Scan for the cell matching the given text and deliver its (X, Y) coordinate at center. 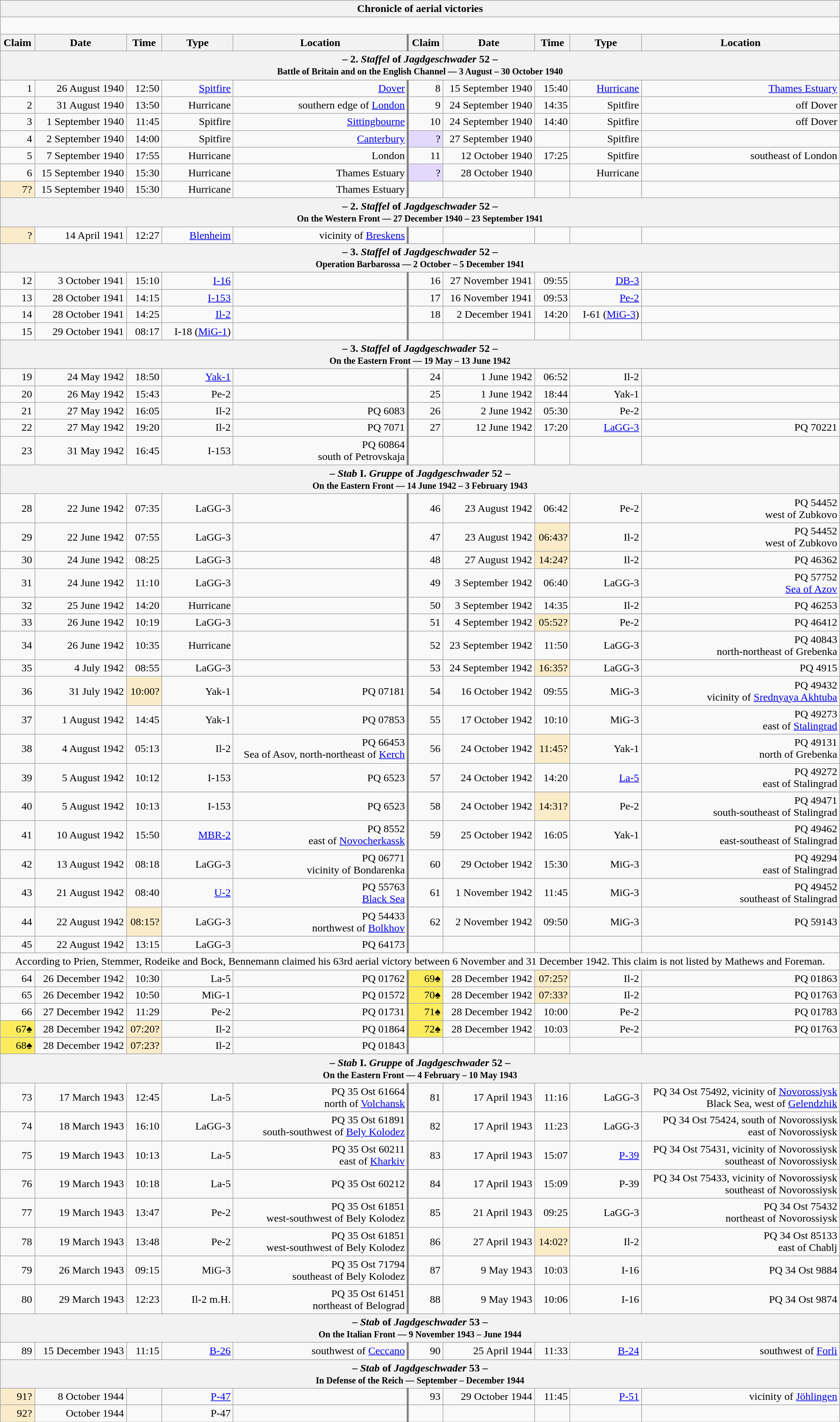
17 (425, 298)
14:15 (144, 298)
15:40 (552, 88)
PQ 40843 north-northeast of Grebenka (741, 645)
10 (425, 122)
67♠ (18, 1029)
PQ 49452 southeast of Stalingrad (741, 892)
18 (425, 315)
PQ 57752Sea of Azov (741, 582)
14:31? (552, 806)
90 (425, 1351)
PQ 7071 (320, 428)
PQ 49273 east of Stalingrad (741, 720)
29 October 1941 (81, 331)
PQ 01572 (320, 995)
Il-2 m.H. (198, 1299)
09:53 (552, 298)
16 October 1942 (489, 691)
B-26 (198, 1351)
PQ 49272 east of Stalingrad (741, 777)
12:23 (144, 1299)
55 (425, 720)
12:50 (144, 88)
82 (425, 1126)
14:24? (552, 560)
13 August 1942 (81, 864)
11:33 (552, 1351)
13:50 (144, 105)
11:45? (552, 749)
07:35 (144, 508)
12:45 (144, 1097)
49 (425, 582)
10:00 (552, 1012)
81 (425, 1097)
27 November 1941 (489, 281)
45 (18, 944)
24 May 1942 (81, 377)
18:50 (144, 377)
73 (18, 1097)
PQ 6083 (320, 411)
16:35? (552, 668)
3 (18, 122)
October 1944 (81, 1414)
16 (425, 281)
06:42 (552, 508)
07:23? (144, 1046)
66 (18, 1012)
PQ 35 Ost 71794 southeast of Bely Kolodez (320, 1270)
31 (18, 582)
60 (425, 864)
89 (18, 1351)
18 March 1943 (81, 1126)
20 (18, 394)
70♠ (425, 995)
14 April 1941 (81, 235)
PQ 66453Sea of Asov, north-northeast of Kerch (320, 749)
85 (425, 1212)
50 (425, 606)
59 (425, 835)
16 November 1941 (489, 298)
10 August 1942 (81, 835)
08:15? (144, 922)
PQ 64173 (320, 944)
91? (18, 1397)
15:43 (144, 394)
37 (18, 720)
05:52? (552, 623)
48 (425, 560)
14:00 (144, 139)
39 (18, 777)
57 (425, 777)
47 (425, 537)
24 September 1942 (489, 668)
10:12 (144, 777)
– Stab of Jagdgeschwader 53 –In Defense of the Reich — September – December 1944 (420, 1374)
10:30 (144, 978)
PQ 49462 east-southeast of Stalingrad (741, 835)
29 October 1944 (489, 1397)
4 August 1942 (81, 749)
PQ 34 Ost 9874 (741, 1299)
17 October 1942 (489, 720)
southwest of Ceccano (320, 1351)
1 August 1942 (81, 720)
PQ 34 Ost 75432northeast of Novorossiysk (741, 1212)
11 (425, 156)
11:29 (144, 1012)
12 October 1940 (489, 156)
14:40 (552, 122)
21 April 1943 (489, 1212)
61 (425, 892)
22 (18, 428)
12:27 (144, 235)
– 2. Staffel of Jagdgeschwader 52 –Battle of Britain and on the English Channel — 3 August – 30 October 1940 (420, 66)
southern edge of London (320, 105)
16:10 (144, 1126)
10:06 (552, 1299)
PQ 35 Ost 61451 northeast of Belograd (320, 1299)
14 (18, 315)
MiG-1 (198, 995)
06:40 (552, 582)
28 (18, 508)
05:30 (552, 411)
11:23 (552, 1126)
27 September 1940 (489, 139)
64 (18, 978)
31 July 1942 (81, 691)
PQ 07181 (320, 691)
87 (425, 1270)
32 (18, 606)
10:10 (552, 720)
Canterbury (320, 139)
1 September 1940 (81, 122)
PQ 35 Ost 61891 south-southwest of Bely Kolodez (320, 1126)
2 September 1940 (81, 139)
2 June 1942 (489, 411)
06:43? (552, 537)
28 October 1940 (489, 172)
29 (18, 537)
25 October 1942 (489, 835)
PQ 60864 south of Petrovskaja (320, 450)
27 (425, 428)
3 October 1941 (81, 281)
35 (18, 668)
56 (425, 749)
17:25 (552, 156)
33 (18, 623)
PQ 01863 (741, 978)
79 (18, 1270)
08:18 (144, 864)
78 (18, 1242)
88 (425, 1299)
08:40 (144, 892)
– Stab I. Gruppe of Jagdgeschwader 52 –On the Eastern Front — 4 February – 10 May 1943 (420, 1069)
– 2. Staffel of Jagdgeschwader 52 –On the Western Front — 27 December 1940 – 23 September 1941 (420, 212)
09:25 (552, 1212)
I-61 (MiG-3) (606, 315)
PQ 35 Ost 60211 east of Kharkiv (320, 1155)
09:50 (552, 922)
17 March 1943 (81, 1097)
PQ 34 Ost 9884 (741, 1270)
13:47 (144, 1212)
PQ 34 Ost 75424, south of Novorossiysk east of Novorossiysk (741, 1126)
07:55 (144, 537)
06:52 (552, 377)
Blenheim (198, 235)
15:09 (552, 1184)
29 March 1943 (81, 1299)
13 (18, 298)
31 August 1940 (81, 105)
PQ 55763Black Sea (320, 892)
25 April 1944 (489, 1351)
26 March 1943 (81, 1270)
41 (18, 835)
40 (18, 806)
PQ 35 Ost 61664 north of Volchansk (320, 1097)
4 September 1942 (489, 623)
58 (425, 806)
I-18 (MiG-1) (198, 331)
12 June 1942 (489, 428)
7? (18, 189)
6 (18, 172)
27 August 1942 (489, 560)
19 (18, 377)
PQ 49294 east of Stalingrad (741, 864)
U-2 (198, 892)
Chronicle of aerial victories (420, 9)
27 December 1942 (81, 1012)
07:20? (144, 1029)
43 (18, 892)
08:55 (144, 668)
17:20 (552, 428)
68♠ (18, 1046)
5 (18, 156)
53 (425, 668)
P-51 (606, 1397)
1 November 1942 (489, 892)
PQ 54433northwest of Bolkhov (320, 922)
PQ 49471 south-southeast of Stalingrad (741, 806)
12 (18, 281)
2 December 1941 (489, 315)
PQ 49131 north of Grebenka (741, 749)
13:15 (144, 944)
PQ 01783 (741, 1012)
29 October 1942 (489, 864)
PQ 06771vicinity of Bondarenka (320, 864)
11:10 (144, 582)
2 November 1942 (489, 922)
15 (18, 331)
15:50 (144, 835)
71♠ (425, 1012)
PQ 01843 (320, 1046)
51 (425, 623)
30 (18, 560)
MBR-2 (198, 835)
Sittingbourne (320, 122)
46 (425, 508)
4 July 1942 (81, 668)
8 (425, 88)
18:44 (552, 394)
24 (425, 377)
PQ 4915 (741, 668)
PQ 34 Ost 75492, vicinity of NovorossiyskBlack Sea, west of Gelendzhik (741, 1097)
PQ 46362 (741, 560)
9 (425, 105)
38 (18, 749)
27 April 1943 (489, 1242)
– 3. Staffel of Jagdgeschwader 52 –On the Eastern Front — 19 May – 13 June 1942 (420, 355)
84 (425, 1184)
1 (18, 88)
34 (18, 645)
10:18 (144, 1184)
10:35 (144, 645)
DB-3 (606, 281)
PQ 8552 east of Novocherkassk (320, 835)
52 (425, 645)
19:20 (144, 428)
– Stab I. Gruppe of Jagdgeschwader 52 –On the Eastern Front — 14 June 1942 – 3 February 1943 (420, 479)
16:45 (144, 450)
7 September 1940 (81, 156)
PQ 59143 (741, 922)
southeast of London (741, 156)
PQ 46253 (741, 606)
05:13 (144, 749)
44 (18, 922)
vicinity of Breskens (320, 235)
11:16 (552, 1097)
21 August 1942 (81, 892)
14:45 (144, 720)
London (320, 156)
PQ 01864 (320, 1029)
25 June 1942 (81, 606)
07:25? (552, 978)
25 (425, 394)
23 (18, 450)
– 3. Staffel of Jagdgeschwader 52 –Operation Barbarossa — 2 October – 5 December 1941 (420, 258)
15:07 (552, 1155)
93 (425, 1397)
PQ 34 Ost 75431, vicinity of Novorossiysk southeast of Novorossiysk (741, 1155)
62 (425, 922)
11:50 (552, 645)
PQ 01731 (320, 1012)
PQ 70221 (741, 428)
17:55 (144, 156)
75 (18, 1155)
74 (18, 1126)
54 (425, 691)
15:10 (144, 281)
PQ 34 Ost 75433, vicinity of Novorossiysksoutheast of Novorossiysk (741, 1184)
PQ 46412 (741, 623)
PQ 49432vicinity of Srednyaya Akhtuba (741, 691)
B-24 (606, 1351)
southwest of Forlì (741, 1351)
36 (18, 691)
PQ 01762 (320, 978)
08:17 (144, 331)
14:02? (552, 1242)
vicinity of Jöhlingen (741, 1397)
31 May 1942 (81, 450)
2 (18, 105)
69♠ (425, 978)
83 (425, 1155)
4 (18, 139)
PQ 34 Ost 85133east of Chablj (741, 1242)
15 December 1943 (81, 1351)
21 (18, 411)
09:15 (144, 1270)
10:50 (144, 995)
77 (18, 1212)
8 October 1944 (81, 1397)
14:25 (144, 315)
26 May 1942 (81, 394)
86 (425, 1242)
08:25 (144, 560)
23 September 1942 (489, 645)
10:00? (144, 691)
11:15 (144, 1351)
72♠ (425, 1029)
10:19 (144, 623)
76 (18, 1184)
07:33? (552, 995)
80 (18, 1299)
42 (18, 864)
13:48 (144, 1242)
65 (18, 995)
26 (425, 411)
92? (18, 1414)
Dover (320, 88)
PQ 35 Ost 60212 (320, 1184)
PQ 07853 (320, 720)
– Stab of Jagdgeschwader 53 –On the Italian Front — 9 November 1943 – June 1944 (420, 1328)
26 August 1940 (81, 88)
